Detect which cell encompasses the target text, then output its [X, Y] center coordinate. 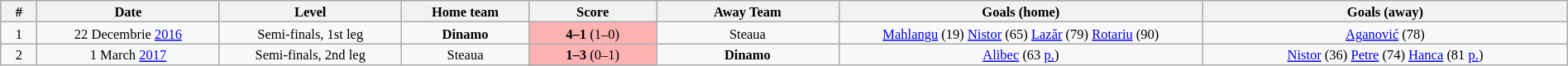
Goals (home) [1021, 12]
Nistor (36) Petre (74) Hanca (81 p.) [1386, 54]
# [19, 12]
Away Team [748, 12]
Aganović (78) [1386, 33]
Home team [465, 12]
Alibec (63 p.) [1021, 54]
22 Decembrie 2016 [128, 33]
Mahlangu (19) Nistor (65) Lazăr (79) Rotariu (90) [1021, 33]
Semi-finals, 1st leg [310, 33]
Level [310, 12]
1–3 (0–1) [593, 54]
1 March 2017 [128, 54]
Score [593, 12]
2 [19, 54]
4–1 (1–0) [593, 33]
Semi-finals, 2nd leg [310, 54]
Goals (away) [1386, 12]
1 [19, 33]
Date [128, 12]
